Detect which cell encompasses the target text, then output its (x, y) center coordinate. 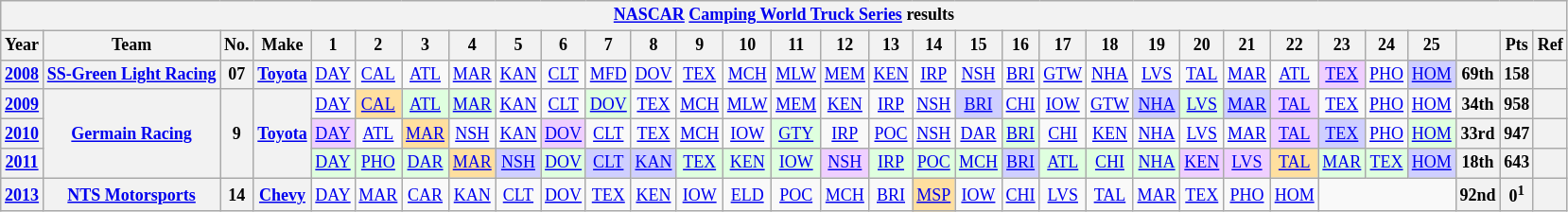
158 (1517, 74)
MSP (934, 195)
33rd (1477, 132)
13 (891, 45)
7 (608, 45)
34th (1477, 104)
69th (1477, 74)
2013 (23, 195)
11 (796, 45)
No. (236, 45)
MFD (608, 74)
16 (1020, 45)
18 (1110, 45)
CAR (426, 195)
12 (845, 45)
Pts (1517, 45)
NTS Motorsports (131, 195)
92nd (1477, 195)
Germain Racing (131, 133)
1 (333, 45)
22 (1294, 45)
10 (747, 45)
23 (1342, 45)
Ref (1550, 45)
15 (979, 45)
07 (236, 74)
21 (1247, 45)
Team (131, 45)
01 (1517, 195)
20 (1202, 45)
18th (1477, 163)
25 (1432, 45)
3 (426, 45)
Chevy (282, 195)
Make (282, 45)
643 (1517, 163)
8 (653, 45)
ELD (747, 195)
947 (1517, 132)
5 (518, 45)
NASCAR Camping World Truck Series results (784, 15)
6 (564, 45)
2010 (23, 132)
19 (1157, 45)
Year (23, 45)
SS-Green Light Racing (131, 74)
17 (1063, 45)
24 (1386, 45)
958 (1517, 104)
GTY (796, 132)
2009 (23, 104)
4 (472, 45)
2011 (23, 163)
2 (378, 45)
2008 (23, 74)
